Pinpoint the cell where the given text exists, returning its [x, y] midpoint coordinate. 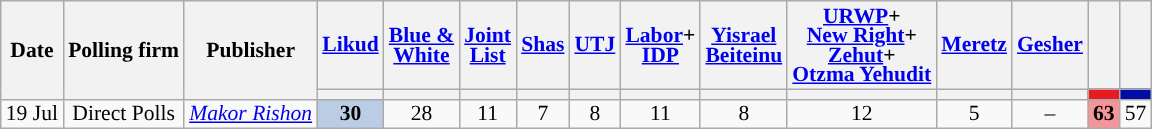
30 [350, 114]
Date [32, 50]
Direct Polls [124, 114]
Publisher [250, 50]
– [1050, 114]
19 Jul [32, 114]
Makor Rishon [250, 114]
JointList [488, 45]
Meretz [974, 45]
7 [542, 114]
UTJ [594, 45]
URWP+New Right+Zehut+Otzma Yehudit [862, 45]
Shas [542, 45]
Labor+IDP [660, 45]
5 [974, 114]
Likud [350, 45]
12 [862, 114]
Polling firm [124, 50]
57 [1136, 114]
YisraelBeiteinu [744, 45]
63 [1104, 114]
Gesher [1050, 45]
Blue &White [422, 45]
28 [422, 114]
